Find where the given text appears and provide that cell's center as (X, Y) coordinate. 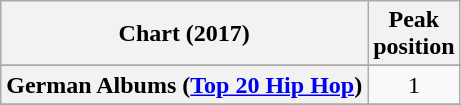
Peakposition (414, 34)
1 (414, 85)
German Albums (Top 20 Hip Hop) (184, 85)
Chart (2017) (184, 34)
